Search for the cell housing the specified text and yield its [x, y] center coordinate. 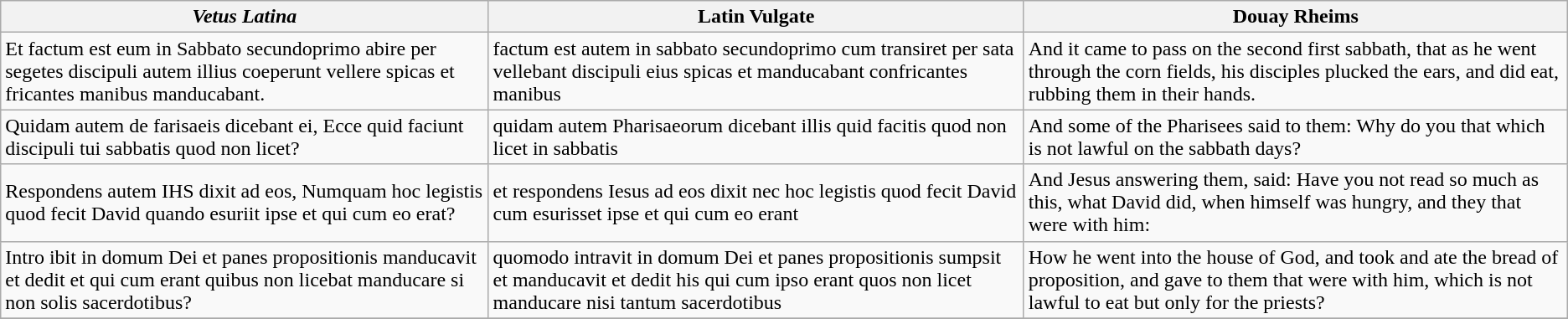
Douay Rheims [1295, 17]
quidam autem Pharisaeorum dicebant illis quid facitis quod non licet in sabbatis [756, 137]
Vetus Latina [245, 17]
And Jesus answering them, said: Have you not read so much as this, what David did, when himself was hungry, and they that were with him: [1295, 203]
Latin Vulgate [756, 17]
Intro ibit in domum Dei et panes propositionis manducavit et dedit et qui cum erant quibus non licebat manducare si non solis sacerdotibus? [245, 280]
Quidam autem de farisaeis dicebant ei, Ecce quid faciunt discipuli tui sabbatis quod non licet? [245, 137]
Et factum est eum in Sabbato secundoprimo abire per segetes discipuli autem illius coeperunt vellere spicas et fricantes manibus manducabant. [245, 71]
et respondens Iesus ad eos dixit nec hoc legistis quod fecit David cum esurisset ipse et qui cum eo erant [756, 203]
And some of the Pharisees said to them: Why do you that which is not lawful on the sabbath days? [1295, 137]
Respondens autem IHS dixit ad eos, Numquam hoc legistis quod fecit David quando esuriit ipse et qui cum eo erat? [245, 203]
factum est autem in sabbato secundoprimo cum transiret per sata vellebant discipuli eius spicas et manducabant confricantes manibus [756, 71]
